From the cell containing the given text, extract its center point as (X, Y) coordinate. 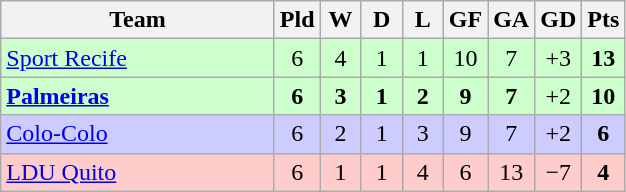
+3 (558, 58)
Sport Recife (138, 58)
GD (558, 20)
Palmeiras (138, 96)
LDU Quito (138, 172)
Pts (604, 20)
−7 (558, 172)
GF (465, 20)
Team (138, 20)
Colo-Colo (138, 134)
D (382, 20)
Pld (297, 20)
W (340, 20)
L (422, 20)
GA (512, 20)
